Extract the (X, Y) coordinate from the center of the cell holding the provided text.  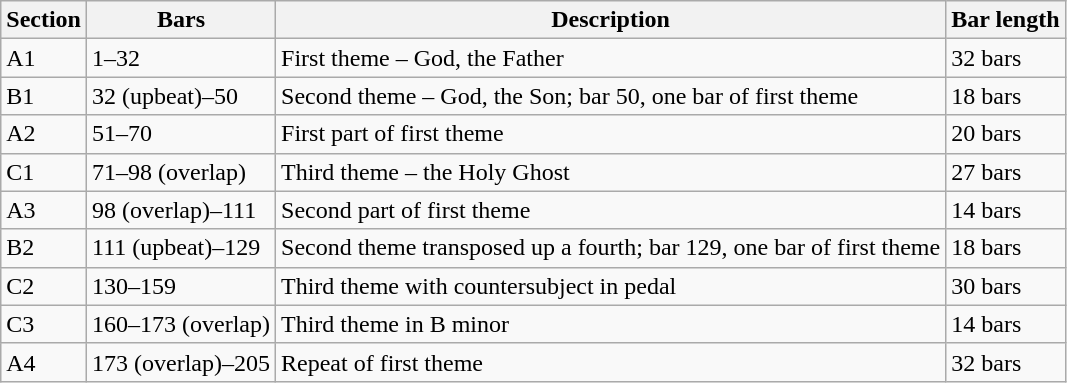
Section (44, 20)
160–173 (overlap) (180, 324)
98 (overlap)–111 (180, 210)
Bars (180, 20)
First part of first theme (611, 134)
71–98 (overlap) (180, 172)
B2 (44, 248)
20 bars (1006, 134)
A3 (44, 210)
B1 (44, 96)
A1 (44, 58)
C2 (44, 286)
Second part of first theme (611, 210)
Description (611, 20)
1–32 (180, 58)
Second theme – God, the Son; bar 50, one bar of first theme (611, 96)
Third theme in B minor (611, 324)
111 (upbeat)–129 (180, 248)
Third theme – the Holy Ghost (611, 172)
51–70 (180, 134)
130–159 (180, 286)
Third theme with countersubject in pedal (611, 286)
A4 (44, 362)
173 (overlap)–205 (180, 362)
27 bars (1006, 172)
First theme – God, the Father (611, 58)
Second theme transposed up a fourth; bar 129, one bar of first theme (611, 248)
Repeat of first theme (611, 362)
32 (upbeat)–50 (180, 96)
A2 (44, 134)
Bar length (1006, 20)
C3 (44, 324)
C1 (44, 172)
30 bars (1006, 286)
